Provide the [x, y] coordinate of the cell's center where the given text is located.  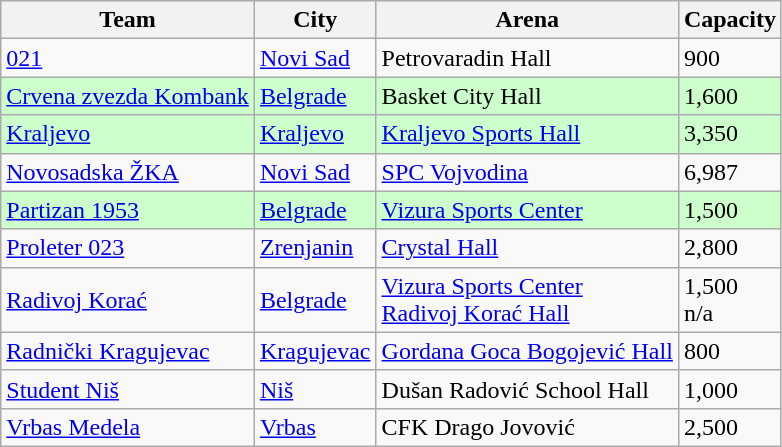
2,500 [730, 427]
1,500n/a [730, 300]
Student Niš [128, 389]
1,000 [730, 389]
Team [128, 20]
3,350 [730, 134]
Zrenjanin [315, 248]
2,800 [730, 248]
Partizan 1953 [128, 210]
1,600 [730, 96]
Basket City Hall [527, 96]
Vrbas Medela [128, 427]
021 [128, 58]
Crystal Hall [527, 248]
Proleter 023 [128, 248]
Radnički Kragujevac [128, 351]
City [315, 20]
Radivoj Korać [128, 300]
Capacity [730, 20]
CFK Drago Jovović [527, 427]
800 [730, 351]
1,500 [730, 210]
Novosadska ŽKA [128, 172]
6,987 [730, 172]
Vizura Sports Center [527, 210]
Gordana Goca Bogojević Hall [527, 351]
SPC Vojvodina [527, 172]
Niš [315, 389]
Kraljevo Sports Hall [527, 134]
Kragujevac [315, 351]
Petrovaradin Hall [527, 58]
900 [730, 58]
Vrbas [315, 427]
Vizura Sports CenterRadivoj Korać Hall [527, 300]
Arena [527, 20]
Crvena zvezda Kombank [128, 96]
Dušan Radović School Hall [527, 389]
